For the text-containing cell, return its midpoint in [X, Y] coordinate format. 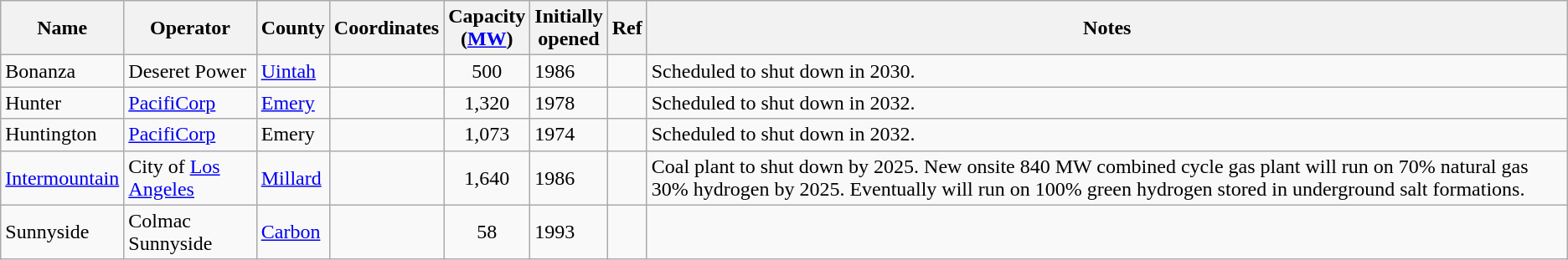
1,073 [487, 135]
Name [62, 28]
Deseret Power [190, 71]
Intermountain [62, 177]
Initiallyopened [569, 28]
Carbon [293, 232]
1,320 [487, 103]
Operator [190, 28]
Scheduled to shut down in 2030. [1107, 71]
58 [487, 232]
Capacity(MW) [487, 28]
1,640 [487, 177]
Colmac Sunnyside [190, 232]
Hunter [62, 103]
Sunnyside [62, 232]
Huntington [62, 135]
Uintah [293, 71]
1993 [569, 232]
Ref [627, 28]
Notes [1107, 28]
County [293, 28]
500 [487, 71]
1974 [569, 135]
City of Los Angeles [190, 177]
Bonanza [62, 71]
1978 [569, 103]
Coordinates [386, 28]
Millard [293, 177]
